Locate the cell with the specified text and output its [x, y] center coordinate. 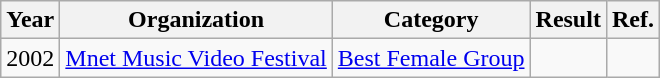
Year [30, 20]
Category [431, 20]
Best Female Group [431, 58]
Result [568, 20]
Mnet Music Video Festival [196, 58]
Ref. [632, 20]
Organization [196, 20]
2002 [30, 58]
